From the cell containing the given text, extract its center point as (x, y) coordinate. 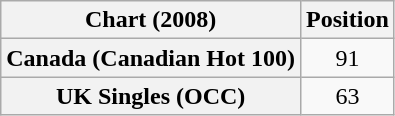
Position (348, 20)
UK Singles (OCC) (151, 96)
Chart (2008) (151, 20)
Canada (Canadian Hot 100) (151, 58)
91 (348, 58)
63 (348, 96)
